Return [X, Y] of the center of cell containing provided text 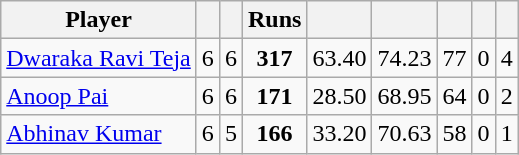
68.95 [404, 96]
63.40 [340, 58]
171 [274, 96]
4 [506, 58]
33.20 [340, 134]
Runs [274, 20]
28.50 [340, 96]
1 [506, 134]
5 [230, 134]
Dwaraka Ravi Teja [99, 58]
64 [454, 96]
317 [274, 58]
Player [99, 20]
2 [506, 96]
166 [274, 134]
74.23 [404, 58]
Anoop Pai [99, 96]
70.63 [404, 134]
58 [454, 134]
77 [454, 58]
Abhinav Kumar [99, 134]
